Pinpoint the cell where the given text exists, returning its (x, y) midpoint coordinate. 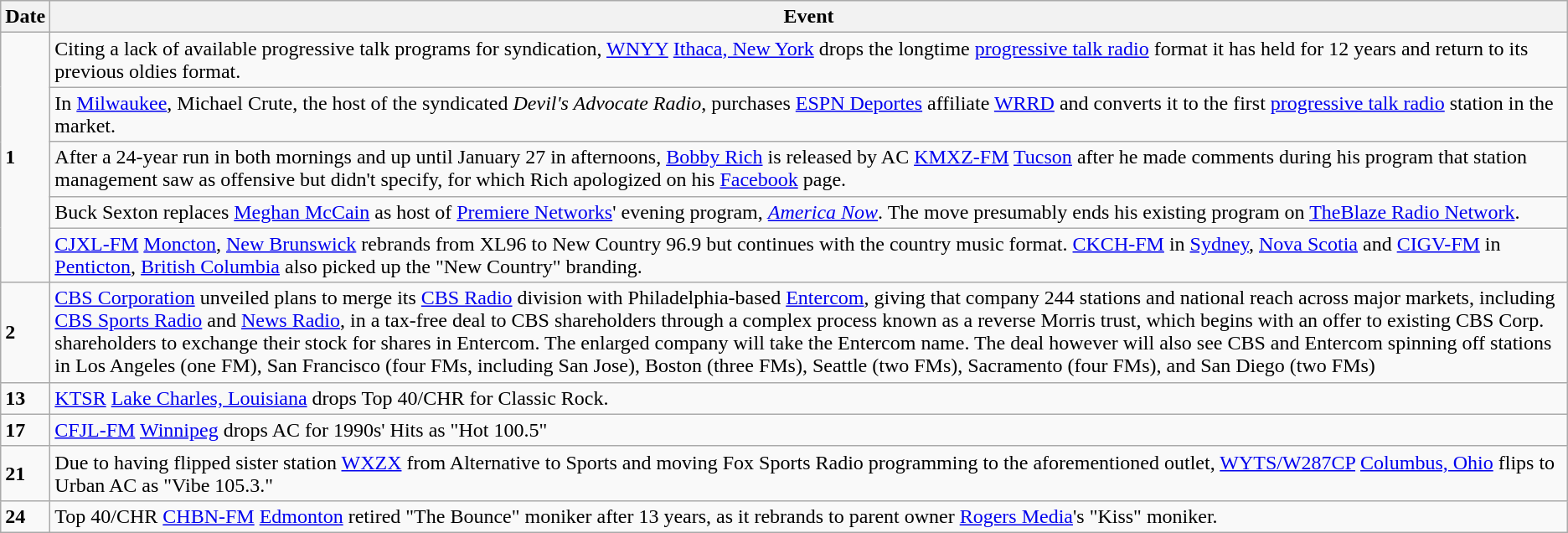
21 (25, 473)
24 (25, 516)
Top 40/CHR CHBN-FM Edmonton retired "The Bounce" moniker after 13 years, as it rebrands to parent owner Rogers Media's "Kiss" moniker. (809, 516)
17 (25, 430)
KTSR Lake Charles, Louisiana drops Top 40/CHR for Classic Rock. (809, 398)
CFJL-FM Winnipeg drops AC for 1990s' Hits as "Hot 100.5" (809, 430)
Date (25, 17)
13 (25, 398)
1 (25, 158)
2 (25, 332)
Event (809, 17)
